Identify which cell holds the provided text, then report its (X, Y) central coordinate. 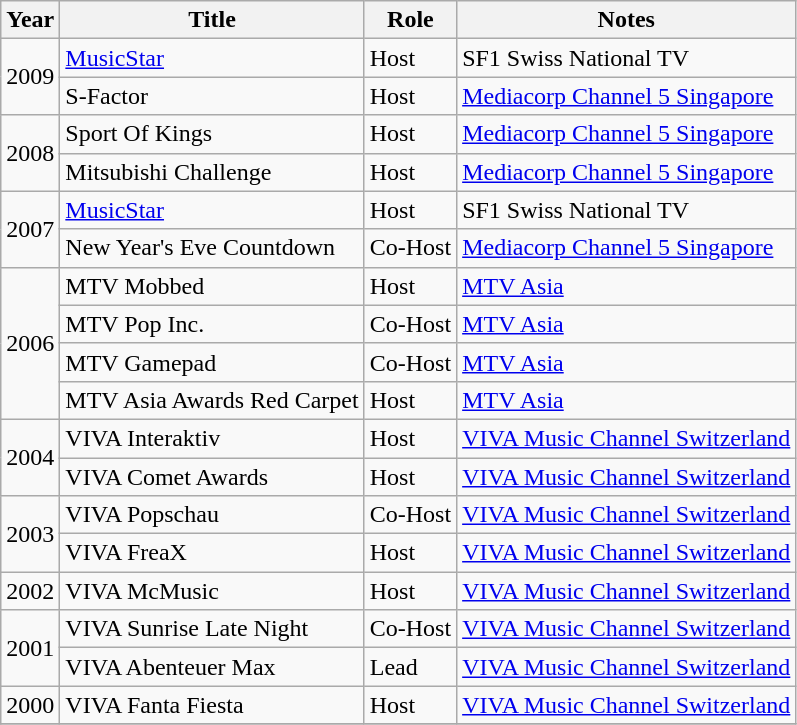
2007 (30, 229)
MTV Asia Awards Red Carpet (212, 400)
MTV Pop Inc. (212, 324)
2003 (30, 534)
VIVA Abenteuer Max (212, 667)
2001 (30, 648)
MTV Mobbed (212, 286)
VIVA FreaX (212, 553)
S-Factor (212, 96)
VIVA Popschau (212, 515)
New Year's Eve Countdown (212, 248)
Mitsubishi Challenge (212, 172)
Year (30, 20)
MTV Gamepad (212, 362)
2000 (30, 705)
VIVA Interaktiv (212, 438)
Sport Of Kings (212, 134)
VIVA Comet Awards (212, 477)
2002 (30, 591)
VIVA Fanta Fiesta (212, 705)
2004 (30, 457)
Role (410, 20)
VIVA McMusic (212, 591)
Title (212, 20)
Lead (410, 667)
2008 (30, 153)
Notes (626, 20)
2009 (30, 77)
2006 (30, 343)
VIVA Sunrise Late Night (212, 629)
